Search for the cell housing the specified text and yield its (x, y) center coordinate. 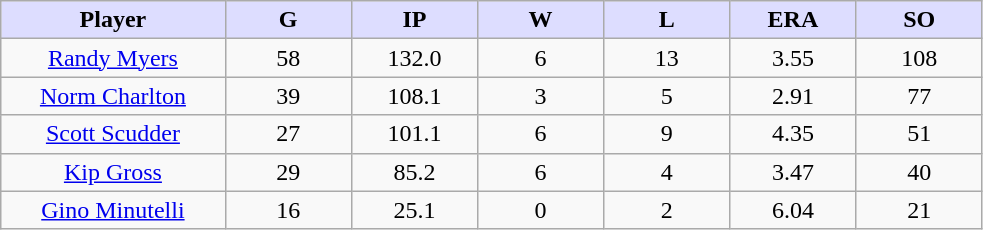
SO (919, 20)
16 (288, 210)
IP (414, 20)
108 (919, 58)
39 (288, 96)
3.47 (793, 172)
Scott Scudder (113, 134)
51 (919, 134)
G (288, 20)
40 (919, 172)
4.35 (793, 134)
Randy Myers (113, 58)
Player (113, 20)
0 (540, 210)
2 (667, 210)
2.91 (793, 96)
29 (288, 172)
3.55 (793, 58)
9 (667, 134)
4 (667, 172)
5 (667, 96)
101.1 (414, 134)
3 (540, 96)
85.2 (414, 172)
L (667, 20)
77 (919, 96)
13 (667, 58)
21 (919, 210)
ERA (793, 20)
Norm Charlton (113, 96)
25.1 (414, 210)
Kip Gross (113, 172)
Gino Minutelli (113, 210)
6.04 (793, 210)
W (540, 20)
108.1 (414, 96)
58 (288, 58)
27 (288, 134)
132.0 (414, 58)
